Pinpoint the cell where the given text exists, returning its (x, y) midpoint coordinate. 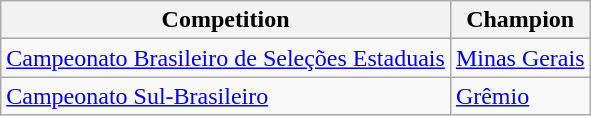
Minas Gerais (520, 58)
Campeonato Sul-Brasileiro (226, 96)
Competition (226, 20)
Champion (520, 20)
Grêmio (520, 96)
Campeonato Brasileiro de Seleções Estaduais (226, 58)
